Output the [x, y] coordinate of the center of the cell containing the given text.  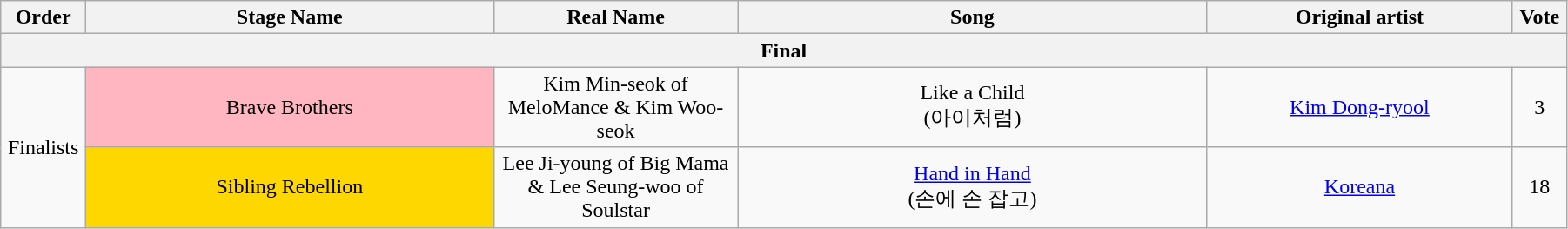
18 [1539, 187]
Finalists [44, 147]
Like a Child(아이처럼) [973, 107]
Original artist [1359, 17]
Lee Ji-young of Big Mama & Lee Seung-woo of Soulstar [616, 187]
Song [973, 17]
Kim Min-seok of MeloMance & Kim Woo-seok [616, 107]
Sibling Rebellion [290, 187]
Kim Dong-ryool [1359, 107]
Real Name [616, 17]
Final [784, 51]
Order [44, 17]
Brave Brothers [290, 107]
Hand in Hand(손에 손 잡고) [973, 187]
Stage Name [290, 17]
Vote [1539, 17]
Koreana [1359, 187]
3 [1539, 107]
